Find where the given text appears and provide that cell's center as (x, y) coordinate. 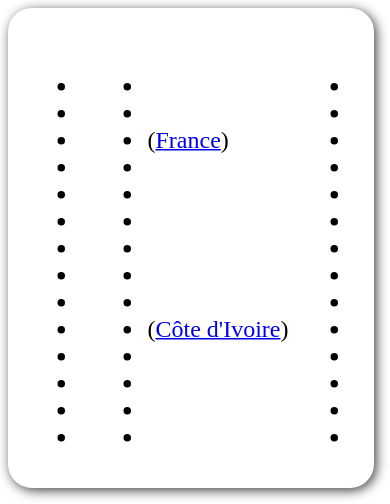
(France) (Côte d'Ivoire) (188, 248)
